Return (X, Y) of the center of cell containing provided text 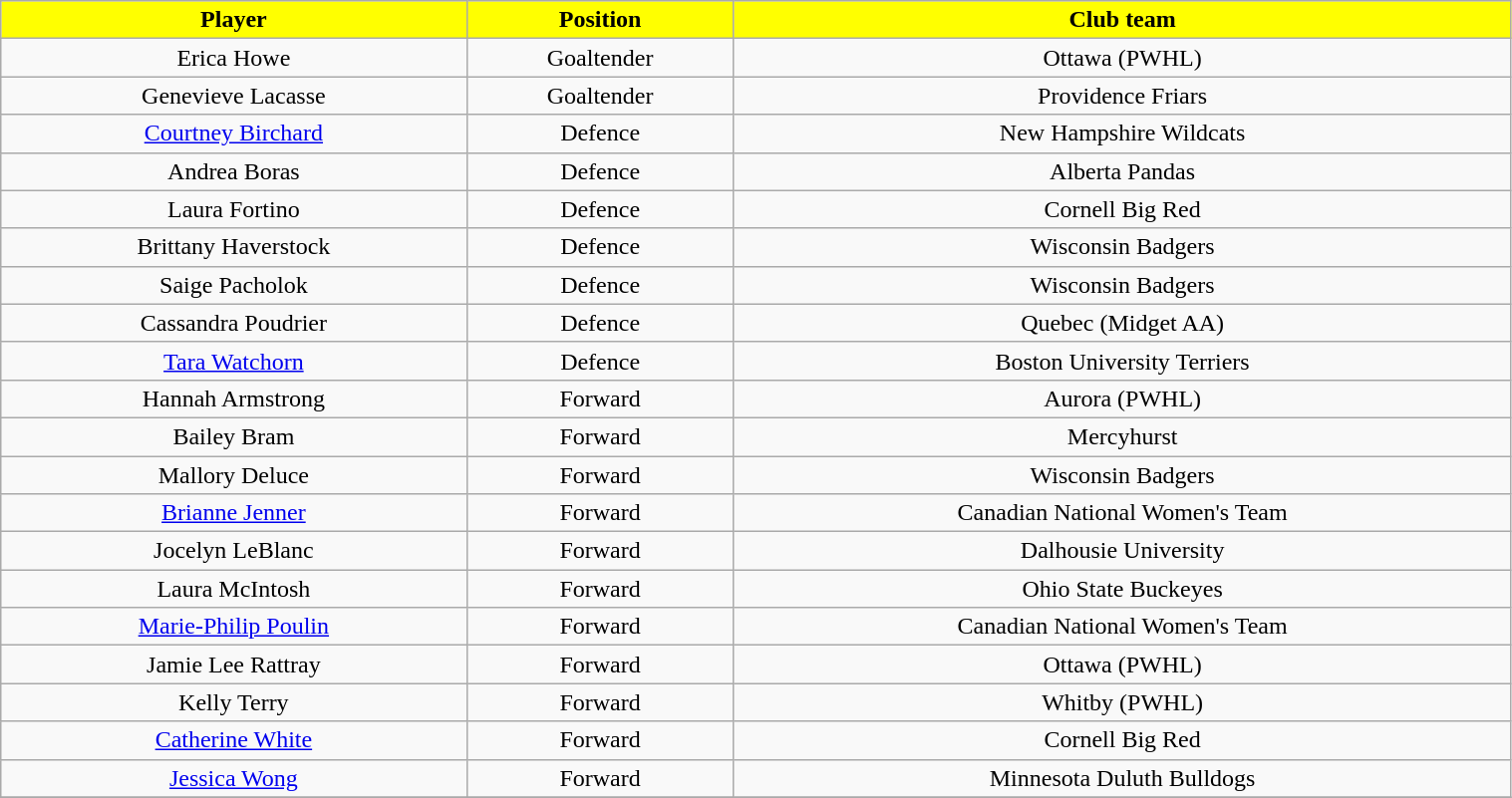
Brianne Jenner (233, 513)
New Hampshire Wildcats (1122, 133)
Position (600, 20)
Mallory Deluce (233, 475)
Marie-Philip Poulin (233, 627)
Alberta Pandas (1122, 171)
Cassandra Poudrier (233, 323)
Catherine White (233, 740)
Andrea Boras (233, 171)
Quebec (Midget AA) (1122, 323)
Courtney Birchard (233, 133)
Jocelyn LeBlanc (233, 551)
Aurora (PWHL) (1122, 399)
Boston University Terriers (1122, 361)
Dalhousie University (1122, 551)
Hannah Armstrong (233, 399)
Kelly Terry (233, 702)
Jamie Lee Rattray (233, 665)
Laura McIntosh (233, 589)
Erica Howe (233, 58)
Jessica Wong (233, 778)
Providence Friars (1122, 96)
Genevieve Lacasse (233, 96)
Whitby (PWHL) (1122, 702)
Brittany Haverstock (233, 247)
Laura Fortino (233, 209)
Bailey Bram (233, 436)
Club team (1122, 20)
Minnesota Duluth Bulldogs (1122, 778)
Ohio State Buckeyes (1122, 589)
Mercyhurst (1122, 436)
Saige Pacholok (233, 285)
Player (233, 20)
Tara Watchorn (233, 361)
